Provide the [x, y] coordinate of the cell's center where the given text is located.  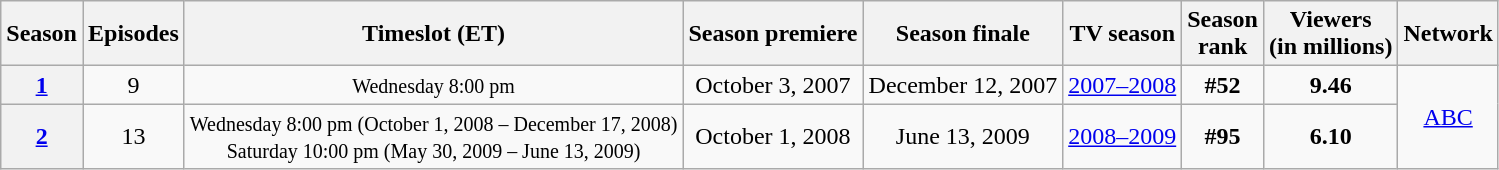
#95 [1223, 136]
October 3, 2007 [773, 85]
Season finale [963, 34]
Wednesday 8:00 pm (October 1, 2008 – December 17, 2008)Saturday 10:00 pm (May 30, 2009 – June 13, 2009) [434, 136]
Timeslot (ET) [434, 34]
6.10 [1330, 136]
Viewers(in millions) [1330, 34]
ABC [1448, 118]
13 [133, 136]
October 1, 2008 [773, 136]
Episodes [133, 34]
9 [133, 85]
Season premiere [773, 34]
2007–2008 [1122, 85]
Season [42, 34]
2 [42, 136]
1 [42, 85]
Wednesday 8:00 pm [434, 85]
June 13, 2009 [963, 136]
#52 [1223, 85]
December 12, 2007 [963, 85]
Network [1448, 34]
Seasonrank [1223, 34]
9.46 [1330, 85]
TV season [1122, 34]
2008–2009 [1122, 136]
